Return the [X, Y] coordinate for the center point of the cell that contains the specified text.  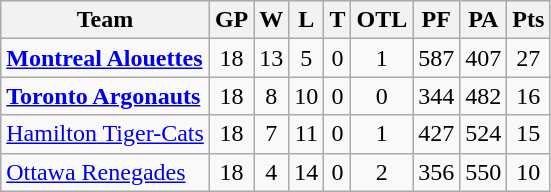
482 [484, 96]
7 [272, 134]
Toronto Argonauts [106, 96]
14 [306, 172]
PF [436, 20]
PA [484, 20]
27 [528, 58]
Montreal Alouettes [106, 58]
4 [272, 172]
5 [306, 58]
Pts [528, 20]
550 [484, 172]
11 [306, 134]
16 [528, 96]
8 [272, 96]
OTL [382, 20]
524 [484, 134]
427 [436, 134]
Team [106, 20]
13 [272, 58]
GP [231, 20]
W [272, 20]
L [306, 20]
T [338, 20]
407 [484, 58]
344 [436, 96]
15 [528, 134]
587 [436, 58]
2 [382, 172]
Ottawa Renegades [106, 172]
356 [436, 172]
Hamilton Tiger-Cats [106, 134]
